Return [X, Y] of the center of cell containing provided text 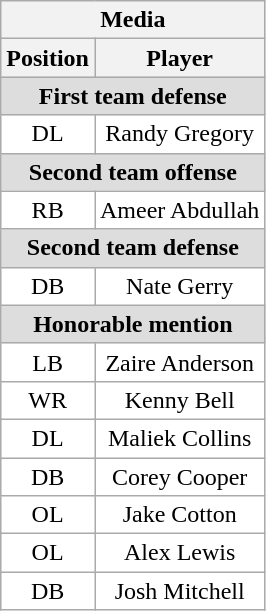
Ameer Abdullah [179, 210]
Second team defense [133, 248]
RB [48, 210]
Media [133, 20]
Zaire Anderson [179, 362]
LB [48, 362]
Honorable mention [133, 324]
Kenny Bell [179, 400]
Maliek Collins [179, 438]
Corey Cooper [179, 477]
Jake Cotton [179, 515]
Josh Mitchell [179, 591]
Nate Gerry [179, 286]
Position [48, 58]
Player [179, 58]
Alex Lewis [179, 553]
WR [48, 400]
Second team offense [133, 172]
First team defense [133, 96]
Randy Gregory [179, 134]
